Provide the [X, Y] coordinate of the cell's center where the given text is located.  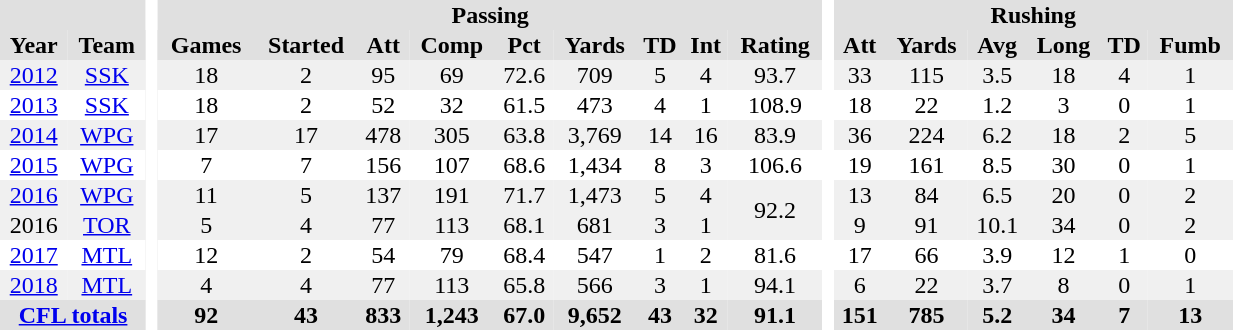
Fumb [1190, 45]
5.2 [998, 315]
108.9 [776, 105]
72.6 [524, 75]
2017 [34, 255]
2018 [34, 285]
11 [206, 195]
1.2 [998, 105]
566 [595, 285]
63.8 [524, 135]
9 [860, 225]
3,769 [595, 135]
3.9 [998, 255]
91 [926, 225]
151 [860, 315]
84 [926, 195]
2012 [34, 75]
14 [660, 135]
2013 [34, 105]
2014 [34, 135]
191 [452, 195]
224 [926, 135]
3.5 [998, 75]
115 [926, 75]
CFL totals [73, 315]
52 [384, 105]
TOR [106, 225]
66 [926, 255]
69 [452, 75]
Games [206, 45]
106.6 [776, 165]
19 [860, 165]
67.0 [524, 315]
95 [384, 75]
81.6 [776, 255]
94.1 [776, 285]
61.5 [524, 105]
6.5 [998, 195]
10.1 [998, 225]
2015 [34, 165]
93.7 [776, 75]
3.7 [998, 285]
Started [306, 45]
161 [926, 165]
709 [595, 75]
65.8 [524, 285]
833 [384, 315]
Passing [490, 15]
137 [384, 195]
71.7 [524, 195]
16 [706, 135]
68.1 [524, 225]
33 [860, 75]
1,434 [595, 165]
156 [384, 165]
Rushing [1033, 15]
681 [595, 225]
Int [706, 45]
785 [926, 315]
92 [206, 315]
547 [595, 255]
478 [384, 135]
107 [452, 165]
473 [595, 105]
54 [384, 255]
68.6 [524, 165]
79 [452, 255]
9,652 [595, 315]
8.5 [998, 165]
6 [860, 285]
Avg [998, 45]
Comp [452, 45]
6.2 [998, 135]
Year [34, 45]
Long [1064, 45]
Pct [524, 45]
Team [106, 45]
83.9 [776, 135]
Rating [776, 45]
1,473 [595, 195]
36 [860, 135]
91.1 [776, 315]
20 [1064, 195]
92.2 [776, 210]
68.4 [524, 255]
305 [452, 135]
30 [1064, 165]
1,243 [452, 315]
